Return the [X, Y] coordinate for the center point of the cell that contains the specified text.  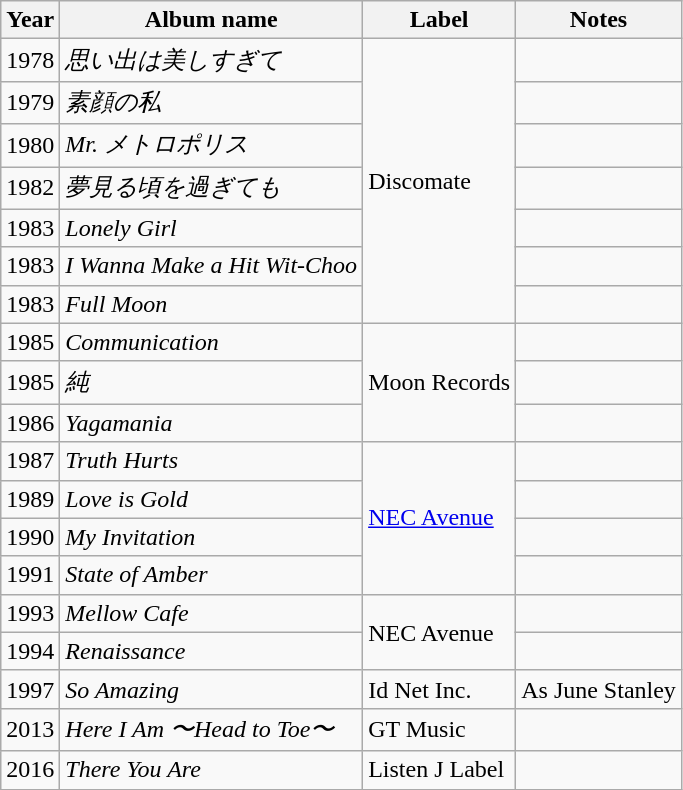
As June Stanley [599, 689]
Truth Hurts [212, 461]
So Amazing [212, 689]
素顔の私 [212, 102]
思い出は美しすぎて [212, 60]
1994 [30, 651]
Notes [599, 20]
Year [30, 20]
Discomate [440, 181]
There You Are [212, 770]
GT Music [440, 730]
1991 [30, 575]
Moon Records [440, 382]
2013 [30, 730]
1997 [30, 689]
Label [440, 20]
Full Moon [212, 304]
I Wanna Make a Hit Wit-Choo [212, 266]
1986 [30, 423]
1978 [30, 60]
1980 [30, 146]
1982 [30, 188]
1987 [30, 461]
State of Amber [212, 575]
Renaissance [212, 651]
Here I Am 〜Head to Toe〜 [212, 730]
Id Net Inc. [440, 689]
純 [212, 382]
Mr. メトロポリス [212, 146]
Listen J Label [440, 770]
2016 [30, 770]
Mellow Cafe [212, 613]
My Invitation [212, 537]
Yagamania [212, 423]
1979 [30, 102]
1989 [30, 499]
Love is Gold [212, 499]
Album name [212, 20]
Lonely Girl [212, 228]
夢見る頃を過ぎても [212, 188]
1990 [30, 537]
Communication [212, 342]
1993 [30, 613]
